Scan for the cell matching the given text and deliver its [x, y] coordinate at center. 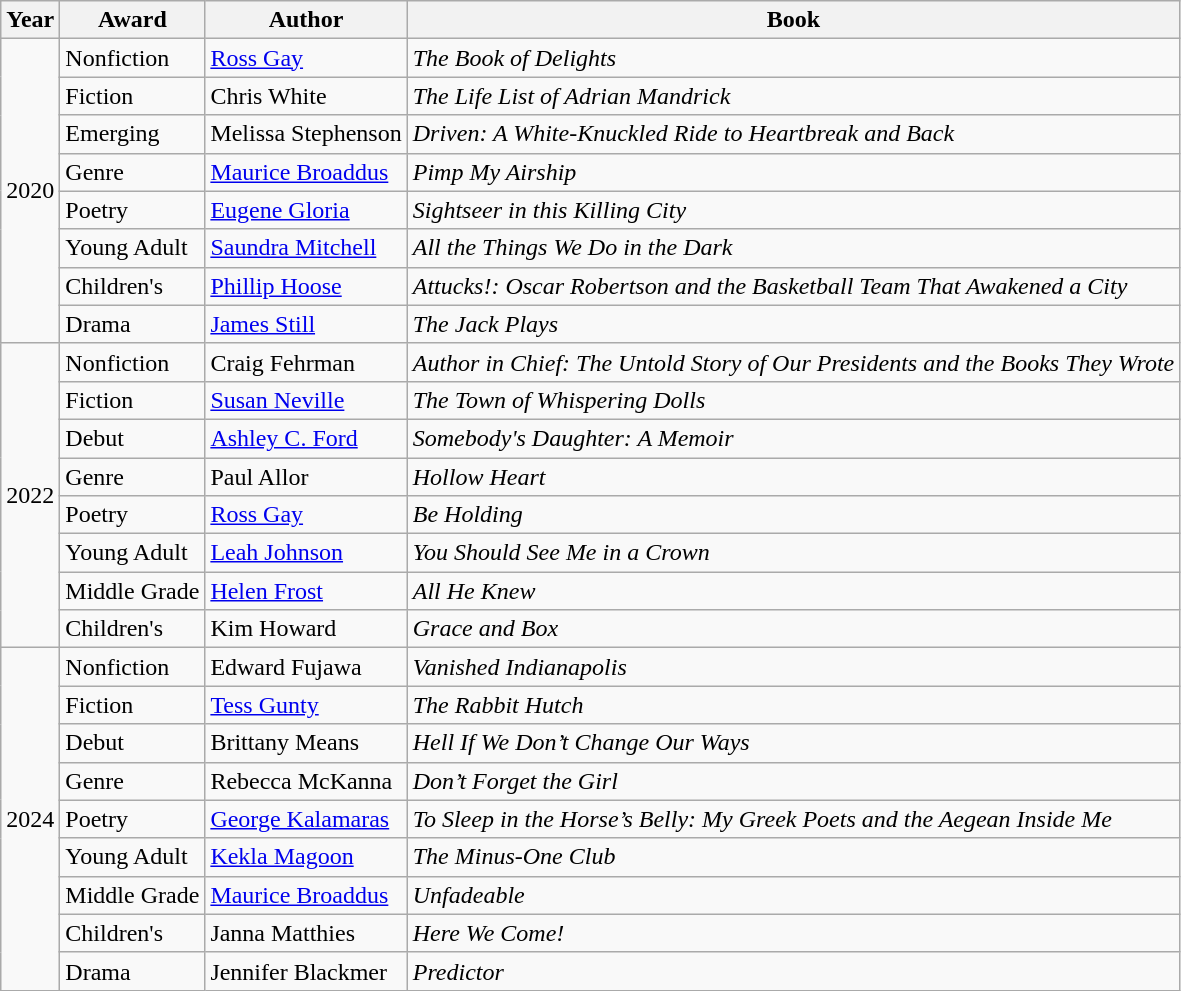
Hollow Heart [794, 477]
The Jack Plays [794, 324]
Here We Come! [794, 933]
Year [30, 20]
Paul Allor [306, 477]
The Rabbit Hutch [794, 705]
You Should See Me in a Crown [794, 553]
Ashley C. Ford [306, 438]
To Sleep in the Horse’s Belly: My Greek Poets and the Aegean Inside Me [794, 819]
All He Knew [794, 591]
Melissa Stephenson [306, 134]
Kekla Magoon [306, 857]
The Town of Whispering Dolls [794, 400]
Edward Fujawa [306, 667]
2020 [30, 191]
Jennifer Blackmer [306, 971]
Eugene Gloria [306, 210]
Book [794, 20]
The Life List of Adrian Mandrick [794, 96]
Author in Chief: The Untold Story of Our Presidents and the Books They Wrote [794, 362]
Hell If We Don’t Change Our Ways [794, 743]
Driven: A White-Knuckled Ride to Heartbreak and Back [794, 134]
Attucks!: Oscar Robertson and the Basketball Team That Awakened a City [794, 286]
Emerging [132, 134]
The Minus-One Club [794, 857]
Helen Frost [306, 591]
Award [132, 20]
Leah Johnson [306, 553]
Pimp My Airship [794, 172]
Brittany Means [306, 743]
James Still [306, 324]
Phillip Hoose [306, 286]
Be Holding [794, 515]
Don’t Forget the Girl [794, 781]
Sightseer in this Killing City [794, 210]
Saundra Mitchell [306, 248]
2022 [30, 495]
Unfadeable [794, 895]
George Kalamaras [306, 819]
Tess Gunty [306, 705]
Somebody's Daughter: A Memoir [794, 438]
Predictor [794, 971]
Janna Matthies [306, 933]
All the Things We Do in the Dark [794, 248]
Kim Howard [306, 629]
The Book of Delights [794, 58]
Susan Neville [306, 400]
Craig Fehrman [306, 362]
Vanished Indianapolis [794, 667]
Author [306, 20]
Rebecca McKanna [306, 781]
2024 [30, 820]
Grace and Box [794, 629]
Chris White [306, 96]
